Capture the cell that displays the provided text and extract its [x, y] central coordinate. 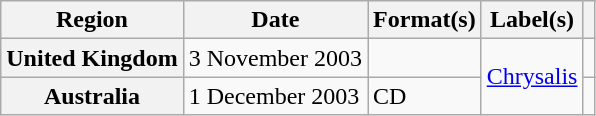
1 December 2003 [275, 96]
Format(s) [425, 20]
United Kingdom [92, 58]
Region [92, 20]
Date [275, 20]
Label(s) [532, 20]
Chrysalis [532, 77]
3 November 2003 [275, 58]
Australia [92, 96]
CD [425, 96]
